Search for the cell housing the specified text and yield its (X, Y) center coordinate. 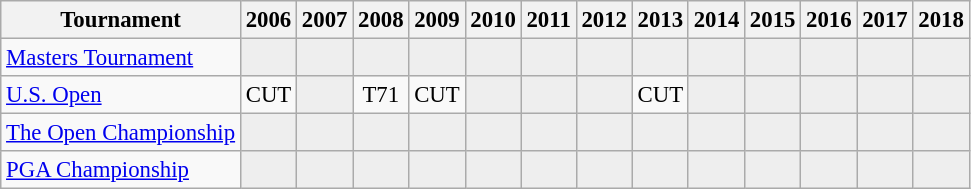
Masters Tournament (121, 58)
U.S. Open (121, 95)
2008 (381, 20)
2017 (885, 20)
The Open Championship (121, 133)
2006 (268, 20)
2011 (548, 20)
2018 (941, 20)
2016 (829, 20)
PGA Championship (121, 170)
2010 (493, 20)
Tournament (121, 20)
2007 (325, 20)
2009 (437, 20)
2012 (604, 20)
2013 (660, 20)
2014 (716, 20)
T71 (381, 95)
2015 (773, 20)
